Search for the cell housing the specified text and yield its (X, Y) center coordinate. 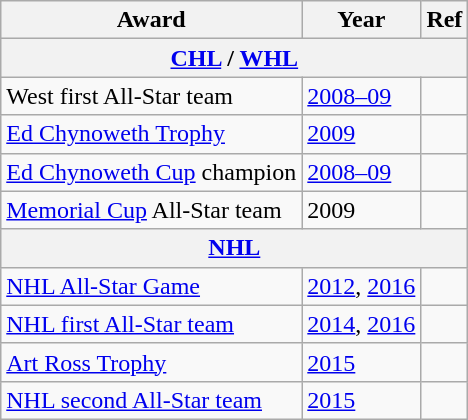
West first All-Star team (152, 96)
NHL All-Star Game (152, 286)
Ed Chynoweth Trophy (152, 134)
NHL second All-Star team (152, 400)
2012, 2016 (362, 286)
Year (362, 20)
Art Ross Trophy (152, 362)
Ed Chynoweth Cup champion (152, 172)
NHL (234, 248)
Ref (444, 20)
Memorial Cup All-Star team (152, 210)
CHL / WHL (234, 58)
2014, 2016 (362, 324)
Award (152, 20)
NHL first All-Star team (152, 324)
